Find where the given text appears and provide that cell's center as (x, y) coordinate. 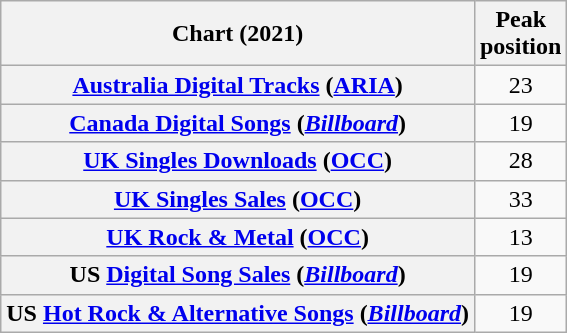
28 (520, 161)
33 (520, 199)
US Hot Rock & Alternative Songs (Billboard) (238, 313)
23 (520, 85)
Australia Digital Tracks (ARIA) (238, 85)
Peakposition (520, 34)
13 (520, 237)
UK Singles Downloads (OCC) (238, 161)
US Digital Song Sales (Billboard) (238, 275)
Canada Digital Songs (Billboard) (238, 123)
UK Singles Sales (OCC) (238, 199)
Chart (2021) (238, 34)
UK Rock & Metal (OCC) (238, 237)
